Return the (X, Y) coordinate for the center point of the cell that contains the specified text.  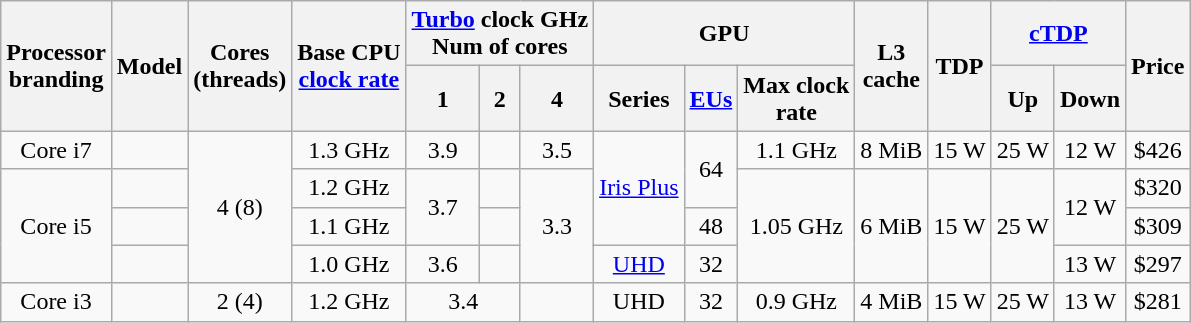
$281 (1158, 302)
3.7 (442, 207)
2 (500, 98)
Processorbranding (56, 66)
3.4 (463, 302)
Max clockrate (796, 98)
Core i7 (56, 150)
L3cache (892, 66)
Cores(threads) (240, 66)
Turbo clock GHzNum of cores (500, 34)
Down (1090, 98)
Up (1022, 98)
6 MiB (892, 226)
3.5 (556, 150)
4 (8) (240, 207)
1.0 GHz (349, 264)
3.6 (442, 264)
1.05 GHz (796, 226)
8 MiB (892, 150)
Series (639, 98)
4 MiB (892, 302)
Iris Plus (639, 188)
Model (149, 66)
TDP (960, 66)
3.9 (442, 150)
$297 (1158, 264)
3.3 (556, 226)
$426 (1158, 150)
Core i3 (56, 302)
Core i5 (56, 226)
EUs (711, 98)
$309 (1158, 226)
Base CPUclock rate (349, 66)
1.3 GHz (349, 150)
GPU (724, 34)
$320 (1158, 188)
4 (556, 98)
cTDP (1058, 34)
1 (442, 98)
2 (4) (240, 302)
0.9 GHz (796, 302)
Price (1158, 66)
64 (711, 169)
48 (711, 226)
